Provide the (x, y) coordinate of the cell's center where the given text is located.  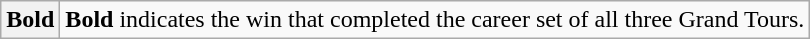
Bold indicates the win that completed the career set of all three Grand Tours. (435, 20)
Bold (30, 20)
